Identify which cell holds the provided text, then report its (x, y) central coordinate. 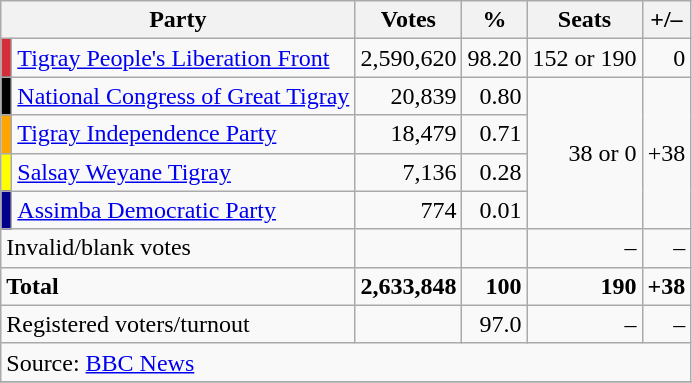
98.20 (494, 58)
100 (494, 286)
Tigray People's Liberation Front (184, 58)
2,633,848 (408, 286)
18,479 (408, 134)
National Congress of Great Tigray (184, 96)
152 or 190 (584, 58)
+/– (666, 20)
Total (178, 286)
0.71 (494, 134)
Registered voters/turnout (178, 324)
0.28 (494, 172)
Tigray Independence Party (184, 134)
Votes (408, 20)
97.0 (494, 324)
Party (178, 20)
0.01 (494, 210)
Assimba Democratic Party (184, 210)
0.80 (494, 96)
Invalid/blank votes (178, 248)
Source: BBC News (346, 362)
Seats (584, 20)
2,590,620 (408, 58)
0 (666, 58)
20,839 (408, 96)
774 (408, 210)
38 or 0 (584, 153)
% (494, 20)
Salsay Weyane Tigray (184, 172)
190 (584, 286)
7,136 (408, 172)
